Find where the given text appears and provide that cell's center as [x, y] coordinate. 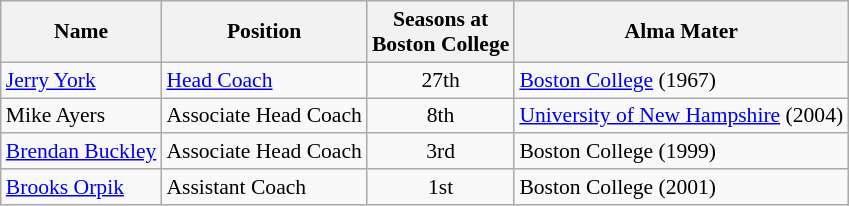
Head Coach [264, 80]
3rd [440, 152]
Alma Mater [681, 32]
Boston College (2001) [681, 187]
27th [440, 80]
Jerry York [82, 80]
Mike Ayers [82, 116]
Brooks Orpik [82, 187]
University of New Hampshire (2004) [681, 116]
Position [264, 32]
Brendan Buckley [82, 152]
Assistant Coach [264, 187]
1st [440, 187]
Name [82, 32]
Boston College (1999) [681, 152]
Seasons atBoston College [440, 32]
8th [440, 116]
Boston College (1967) [681, 80]
